From the cell containing the given text, extract its center point as [x, y] coordinate. 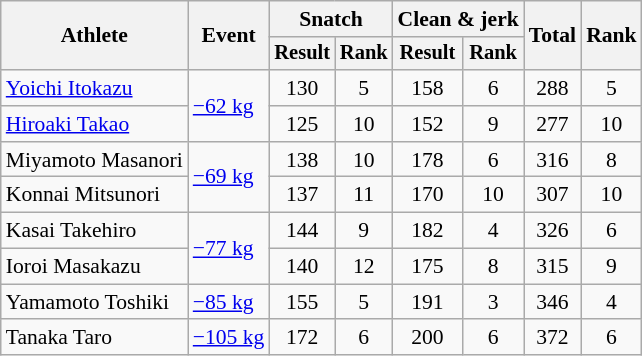
200 [428, 338]
172 [302, 338]
Ioroi Masakazu [94, 267]
Yoichi Itokazu [94, 88]
−77 kg [229, 248]
Total [552, 36]
158 [428, 88]
182 [428, 231]
191 [428, 302]
Tanaka Taro [94, 338]
137 [302, 195]
Yamamoto Toshiki [94, 302]
175 [428, 267]
Hiroaki Takao [94, 124]
Clean & jerk [458, 19]
155 [302, 302]
130 [302, 88]
3 [492, 302]
11 [364, 195]
316 [552, 160]
Snatch [330, 19]
−69 kg [229, 178]
Miyamoto Masanori [94, 160]
Event [229, 36]
Kasai Takehiro [94, 231]
315 [552, 267]
178 [428, 160]
372 [552, 338]
140 [302, 267]
Konnai Mitsunori [94, 195]
−85 kg [229, 302]
277 [552, 124]
288 [552, 88]
152 [428, 124]
Athlete [94, 36]
144 [302, 231]
307 [552, 195]
326 [552, 231]
138 [302, 160]
−105 kg [229, 338]
−62 kg [229, 106]
12 [364, 267]
125 [302, 124]
346 [552, 302]
170 [428, 195]
